Output the (X, Y) coordinate of the center of the cell containing the given text.  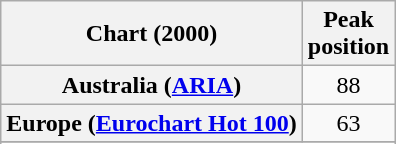
Peakposition (348, 34)
Australia (ARIA) (152, 85)
Europe (Eurochart Hot 100) (152, 123)
88 (348, 85)
Chart (2000) (152, 34)
63 (348, 123)
